From the cell containing the given text, extract its center point as (X, Y) coordinate. 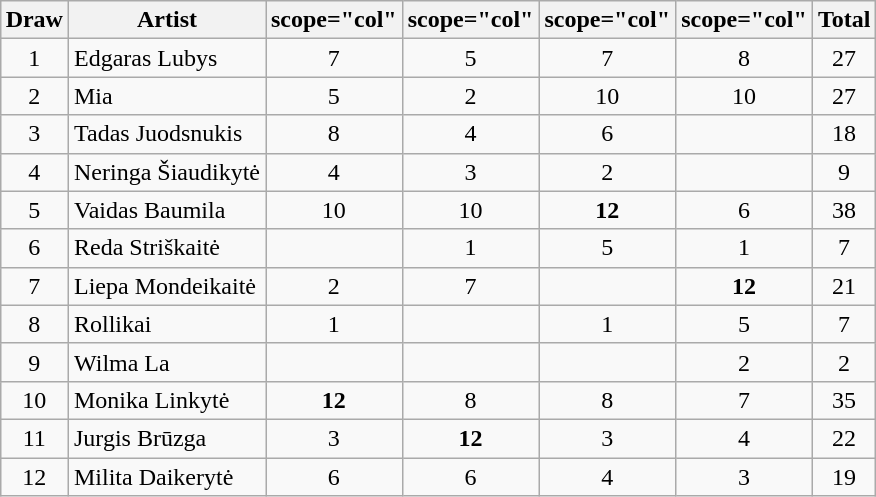
Mia (166, 96)
Edgaras Lubys (166, 58)
Wilma La (166, 362)
22 (844, 438)
19 (844, 477)
Vaidas Baumila (166, 210)
Milita Daikerytė (166, 477)
Total (844, 20)
Reda Striškaitė (166, 248)
Monika Linkytė (166, 400)
Jurgis Brūzga (166, 438)
Draw (34, 20)
18 (844, 134)
35 (844, 400)
Rollikai (166, 324)
Liepa Mondeikaitė (166, 286)
Tadas Juodsnukis (166, 134)
38 (844, 210)
11 (34, 438)
Artist (166, 20)
Neringa Šiaudikytė (166, 172)
21 (844, 286)
